Provide the (x, y) coordinate of the cell's center where the given text is located.  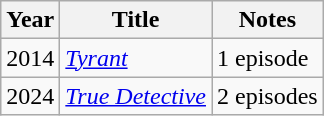
2 episodes (268, 96)
Tyrant (136, 58)
True Detective (136, 96)
2014 (30, 58)
2024 (30, 96)
Title (136, 20)
1 episode (268, 58)
Year (30, 20)
Notes (268, 20)
